For the text-containing cell, return its midpoint in (X, Y) coordinate format. 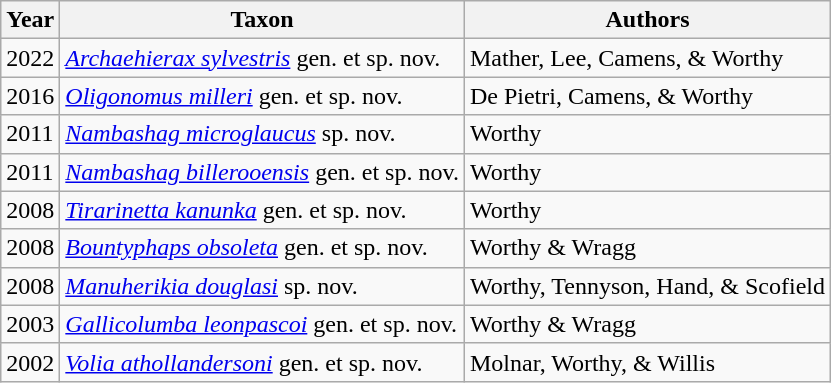
Nambashag microglaucus sp. nov. (262, 134)
Mather, Lee, Camens, & Worthy (647, 58)
Gallicolumba leonpascoi gen. et sp. nov. (262, 324)
2003 (30, 324)
Year (30, 20)
Authors (647, 20)
Tirarinetta kanunka gen. et sp. nov. (262, 210)
Worthy, Tennyson, Hand, & Scofield (647, 286)
Oligonomus milleri gen. et sp. nov. (262, 96)
2022 (30, 58)
2002 (30, 362)
Archaehierax sylvestris gen. et sp. nov. (262, 58)
Volia athollandersoni gen. et sp. nov. (262, 362)
Molnar, Worthy, & Willis (647, 362)
2016 (30, 96)
Taxon (262, 20)
De Pietri, Camens, & Worthy (647, 96)
Bountyphaps obsoleta gen. et sp. nov. (262, 248)
Manuherikia douglasi sp. nov. (262, 286)
Nambashag billerooensis gen. et sp. nov. (262, 172)
